Search for the cell housing the specified text and yield its (x, y) center coordinate. 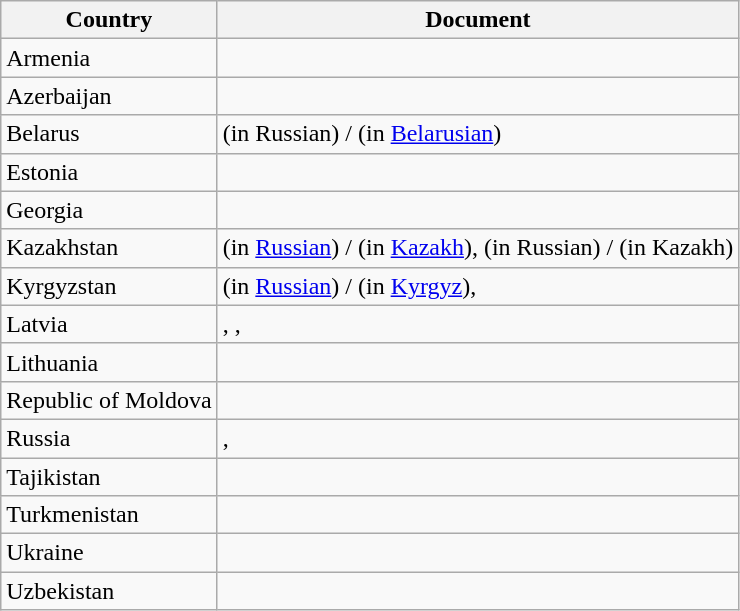
Armenia (109, 58)
Turkmenistan (109, 515)
Document (478, 20)
(in Russian) / (in Kazakh), (in Russian) / (in Kazakh) (478, 248)
Republic of Moldova (109, 400)
(in Russian) / (in Belarusian) (478, 134)
Ukraine (109, 553)
Georgia (109, 210)
(in Russian) / (in Kyrgyz), (478, 286)
Kazakhstan (109, 248)
Uzbekistan (109, 591)
, (478, 438)
Estonia (109, 172)
Azerbaijan (109, 96)
, , (478, 324)
Kyrgyzstan (109, 286)
Country (109, 20)
Lithuania (109, 362)
Russia (109, 438)
Latvia (109, 324)
Belarus (109, 134)
Tajikistan (109, 477)
